Extract the (X, Y) coordinate from the center of the cell holding the provided text.  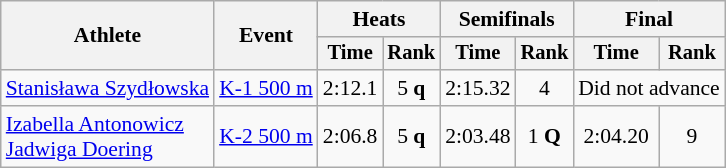
2:15.32 (478, 88)
2:12.1 (350, 88)
K-1 500 m (266, 88)
Final (649, 19)
Izabella AntonowiczJadwiga Doering (108, 136)
Stanisława Szydłowska (108, 88)
2:04.20 (616, 136)
K-2 500 m (266, 136)
Semifinals (506, 19)
Event (266, 36)
2:03.48 (478, 136)
2:06.8 (350, 136)
1 Q (545, 136)
9 (692, 136)
Did not advance (649, 88)
Heats (379, 19)
Athlete (108, 36)
4 (545, 88)
